From the cell containing the given text, extract its center point as [X, Y] coordinate. 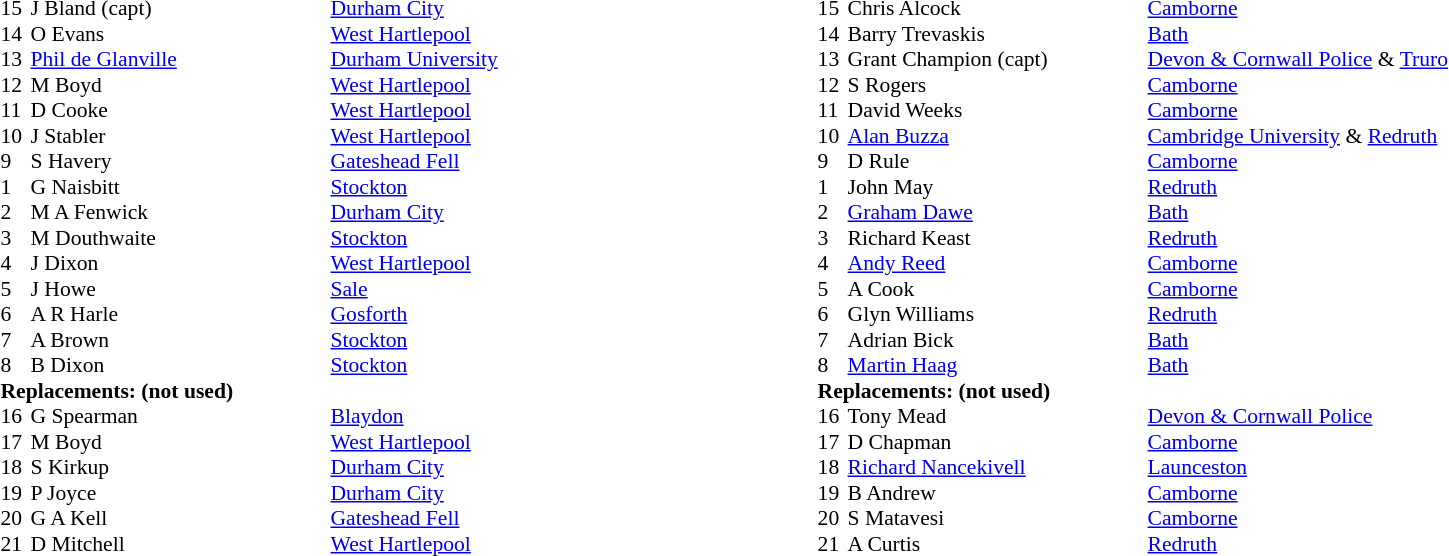
Alan Buzza [998, 136]
B Dixon [180, 365]
Sale [414, 289]
S Matavesi [998, 519]
Barry Trevaskis [998, 34]
J Howe [180, 289]
Tony Mead [998, 417]
Graham Dawe [998, 213]
P Joyce [180, 493]
David Weeks [998, 111]
D Chapman [998, 442]
Martin Haag [998, 365]
G Naisbitt [180, 187]
Devon & Cornwall Police & Truro [1298, 59]
S Kirkup [180, 467]
Launceston [1298, 467]
John May [998, 187]
Richard Keast [998, 238]
B Andrew [998, 493]
Phil de Glanville [180, 59]
A R Harle [180, 315]
D Cooke [180, 111]
D Rule [998, 161]
Grant Champion (capt) [998, 59]
O Evans [180, 34]
J Dixon [180, 263]
A Brown [180, 340]
M Douthwaite [180, 238]
Durham University [414, 59]
Adrian Bick [998, 340]
Cambridge University & Redruth [1298, 136]
Blaydon [414, 417]
S Rogers [998, 85]
G Spearman [180, 417]
Richard Nancekivell [998, 467]
Devon & Cornwall Police [1298, 417]
S Havery [180, 161]
Gosforth [414, 315]
J Stabler [180, 136]
Andy Reed [998, 263]
G A Kell [180, 519]
M A Fenwick [180, 213]
Glyn Williams [998, 315]
A Cook [998, 289]
